Capture the cell that displays the provided text and extract its [x, y] central coordinate. 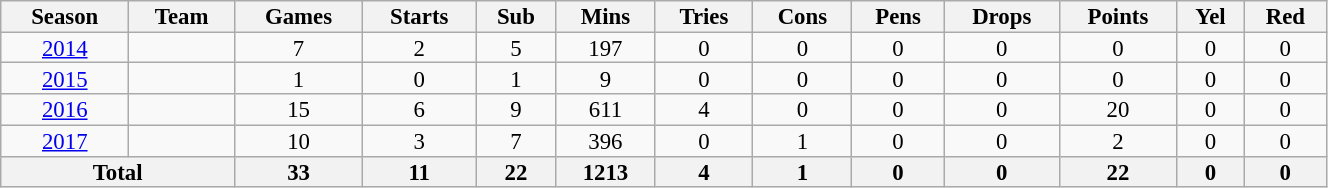
Red [1285, 16]
Starts [420, 16]
Pens [898, 16]
15 [299, 110]
2017 [65, 140]
Cons [802, 16]
Points [1118, 16]
Tries [704, 16]
2014 [65, 48]
Drops [1002, 16]
Team [182, 16]
Yel [1211, 16]
Sub [516, 16]
10 [299, 140]
Season [65, 16]
11 [420, 172]
3 [420, 140]
20 [1118, 110]
5 [516, 48]
611 [606, 110]
2016 [65, 110]
197 [606, 48]
Total [118, 172]
2015 [65, 78]
6 [420, 110]
33 [299, 172]
1213 [606, 172]
Games [299, 16]
Mins [606, 16]
396 [606, 140]
